Identify which cell holds the provided text, then report its [X, Y] central coordinate. 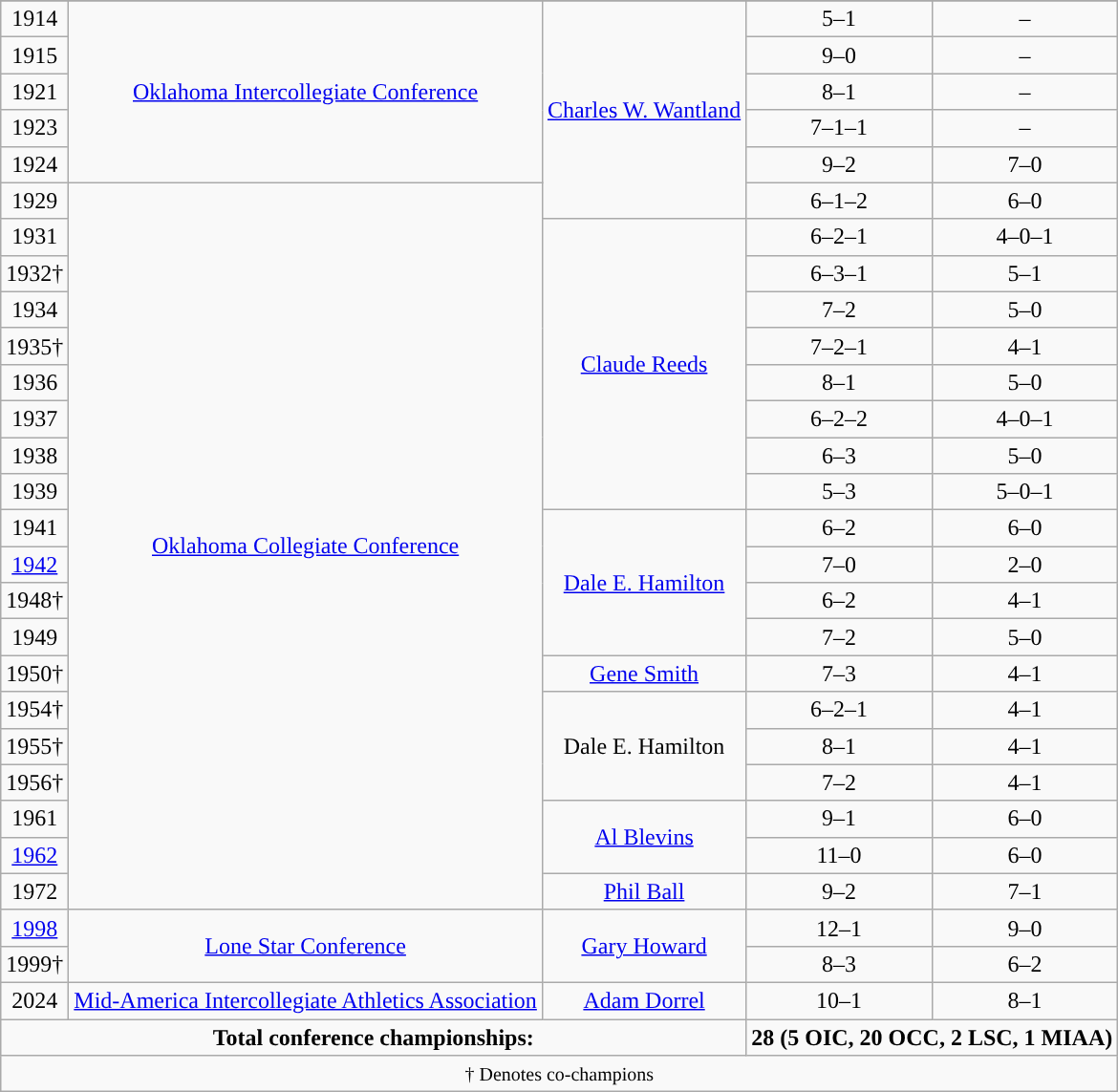
1937 [34, 418]
Mid-America Intercollegiate Athletics Association [306, 1000]
7–1 [1024, 891]
1921 [34, 92]
1972 [34, 891]
5–3 [839, 492]
1929 [34, 201]
1915 [34, 55]
1955† [34, 746]
9–1 [839, 819]
1956† [34, 782]
1942 [34, 565]
1998 [34, 928]
† Denotes co-champions [560, 1074]
12–1 [839, 928]
7–2–1 [839, 346]
1935† [34, 346]
6–3–1 [839, 273]
1948† [34, 601]
1999† [34, 964]
1962 [34, 855]
Lone Star Conference [306, 946]
7–3 [839, 674]
Gene Smith [644, 674]
1914 [34, 19]
10–1 [839, 1000]
Phil Ball [644, 891]
Claude Reeds [644, 364]
11–0 [839, 855]
1954† [34, 710]
8–3 [839, 964]
28 (5 OIC, 20 OCC, 2 LSC, 1 MIAA) [933, 1037]
1931 [34, 237]
1961 [34, 819]
1950† [34, 674]
Oklahoma Intercollegiate Conference [306, 92]
1949 [34, 637]
2–0 [1024, 565]
6–2–2 [839, 418]
Gary Howard [644, 946]
6–3 [839, 456]
2024 [34, 1000]
1932† [34, 273]
1936 [34, 382]
6–1–2 [839, 201]
Adam Dorrel [644, 1000]
5–0–1 [1024, 492]
1938 [34, 456]
Al Blevins [644, 837]
1923 [34, 128]
1941 [34, 528]
7–1–1 [839, 128]
Total conference championships: [374, 1037]
1924 [34, 164]
1939 [34, 492]
1934 [34, 310]
Oklahoma Collegiate Conference [306, 546]
Charles W. Wantland [644, 110]
